From the cell containing the given text, extract its center point as [X, Y] coordinate. 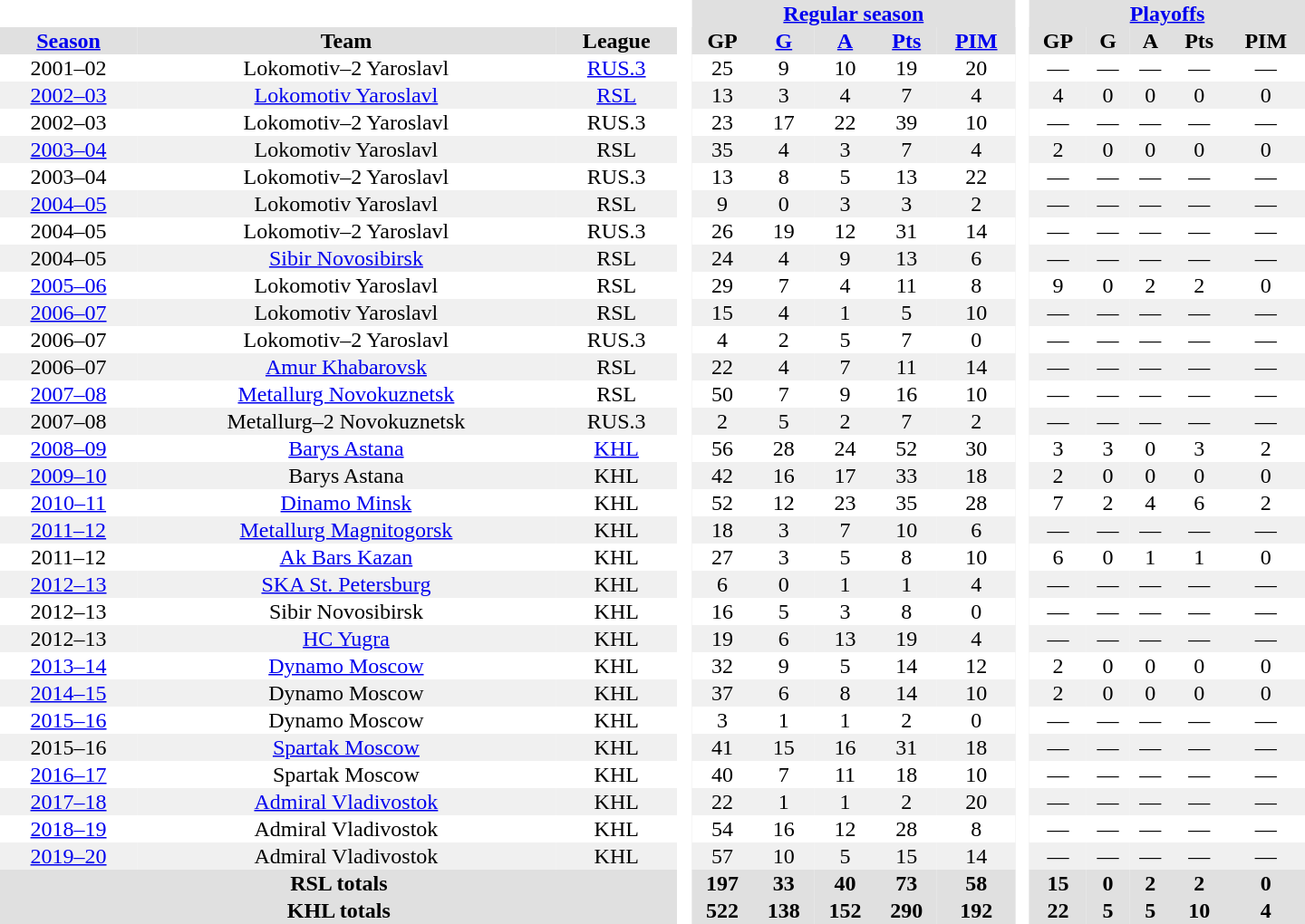
54 [722, 829]
KHL totals [339, 910]
56 [722, 448]
Metallurg–2 Novokuznetsk [346, 421]
2017–18 [69, 802]
2016–17 [69, 775]
25 [722, 68]
290 [906, 910]
2019–20 [69, 856]
2018–19 [69, 829]
2013–14 [69, 666]
Metallurg Magnitogorsk [346, 530]
57 [722, 856]
Dinamo Minsk [346, 503]
152 [846, 910]
2010–11 [69, 503]
522 [722, 910]
HC Yugra [346, 639]
29 [722, 285]
2014–15 [69, 693]
Season [69, 41]
Regular season [854, 14]
27 [722, 557]
Playoffs [1167, 14]
SKA St. Petersburg [346, 584]
30 [976, 448]
League [616, 41]
37 [722, 693]
73 [906, 883]
2009–10 [69, 476]
26 [722, 231]
39 [906, 122]
32 [722, 666]
138 [784, 910]
Ak Bars Kazan [346, 557]
41 [722, 747]
58 [976, 883]
Metallurg Novokuznetsk [346, 394]
2005–06 [69, 285]
42 [722, 476]
192 [976, 910]
2001–02 [69, 68]
197 [722, 883]
50 [722, 394]
Amur Khabarovsk [346, 367]
Team [346, 41]
2008–09 [69, 448]
RSL totals [339, 883]
